Output the (X, Y) coordinate of the center of the cell containing the given text.  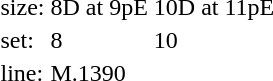
8 (99, 40)
